From the cell containing the given text, extract its center point as [x, y] coordinate. 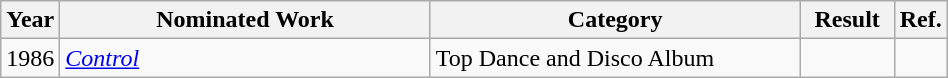
Nominated Work [245, 20]
1986 [30, 58]
Control [245, 58]
Category [615, 20]
Result [847, 20]
Top Dance and Disco Album [615, 58]
Ref. [920, 20]
Year [30, 20]
